Determine the (X, Y) coordinate at the center of the cell enclosing the given text.  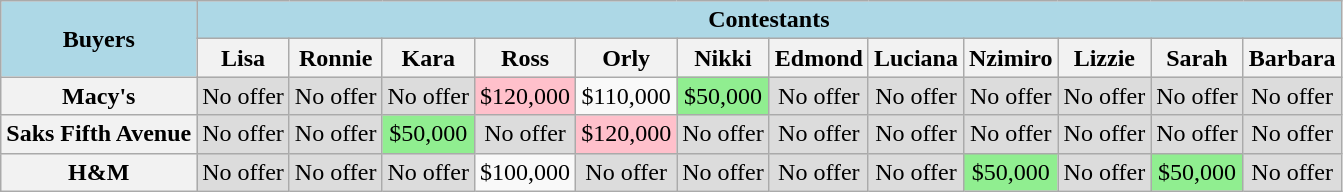
Buyers (99, 39)
Nzimiro (1010, 58)
Lizzie (1104, 58)
Kara (428, 58)
Lisa (244, 58)
Saks Fifth Avenue (99, 134)
$110,000 (626, 96)
Ronnie (336, 58)
$100,000 (526, 172)
Ross (526, 58)
Edmond (818, 58)
Barbara (1292, 58)
Contestants (769, 20)
Sarah (1198, 58)
Luciana (916, 58)
Macy's (99, 96)
Orly (626, 58)
H&M (99, 172)
Nikki (724, 58)
